Find where the given text appears and provide that cell's center as [x, y] coordinate. 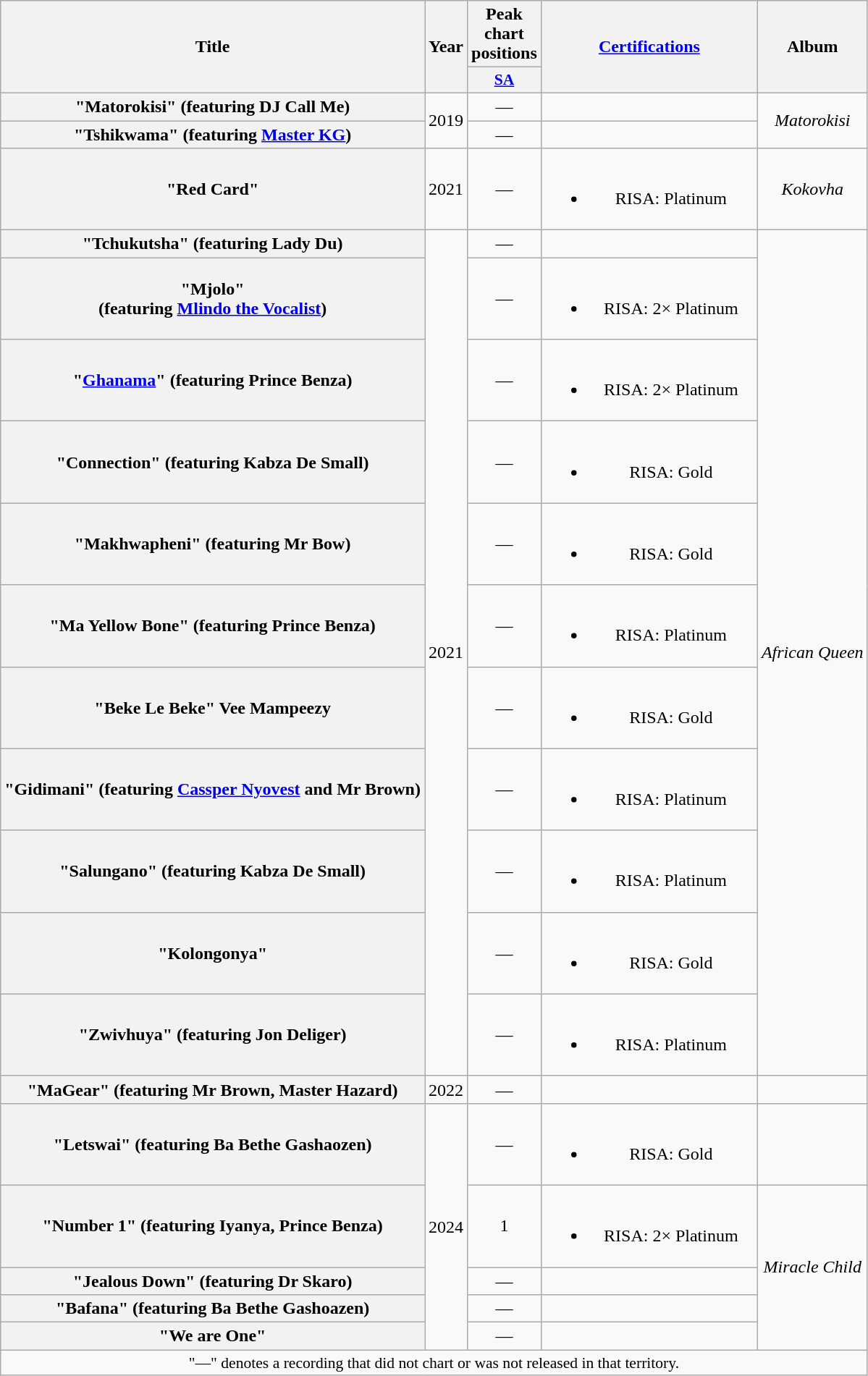
Matorokisi [812, 120]
Title [213, 47]
"Number 1" (featuring Iyanya, Prince Benza) [213, 1226]
"Tshikwama" (featuring Master KG) [213, 134]
"Kolongonya" [213, 953]
"Gidimani" (featuring Cassper Nyovest and Mr Brown) [213, 789]
"We are One" [213, 1336]
"Jealous Down" (featuring Dr Skaro) [213, 1280]
Miracle Child [812, 1267]
"Salungano" (featuring Kabza De Small) [213, 871]
"Mjolo"(featuring Mlindo the Vocalist) [213, 298]
Certifications [649, 47]
"Ghanama" (featuring Prince Benza) [213, 381]
1 [505, 1226]
"Tchukutsha" (featuring Lady Du) [213, 244]
"MaGear" (featuring Mr Brown, Master Hazard) [213, 1089]
"—" denotes a recording that did not chart or was not released in that territory. [434, 1363]
2022 [446, 1089]
SA [505, 80]
"Ma Yellow Bone" (featuring Prince Benza) [213, 625]
"Bafana" (featuring Ba Bethe Gashoazen) [213, 1309]
African Queen [812, 653]
Peak chart positions [505, 34]
"Zwivhuya" (featuring Jon Deliger) [213, 1035]
Kokovha [812, 190]
"Beke Le Beke" Vee Mampeezy [213, 708]
Year [446, 47]
Album [812, 47]
2024 [446, 1226]
"Connection" (featuring Kabza De Small) [213, 462]
"Red Card" [213, 190]
2019 [446, 120]
"Matorokisi" (featuring DJ Call Me) [213, 106]
"Letswai" (featuring Ba Bethe Gashaozen) [213, 1144]
"Makhwapheni" (featuring Mr Bow) [213, 544]
